Identify which cell holds the provided text, then report its [x, y] central coordinate. 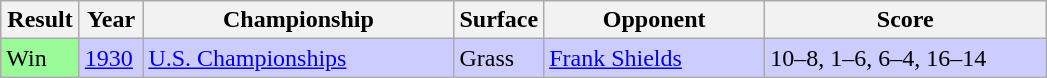
U.S. Championships [298, 58]
Grass [499, 58]
Surface [499, 20]
Score [906, 20]
Frank Shields [654, 58]
1930 [111, 58]
Year [111, 20]
Result [40, 20]
Win [40, 58]
Opponent [654, 20]
10–8, 1–6, 6–4, 16–14 [906, 58]
Championship [298, 20]
